Extract the (X, Y) coordinate from the center of the cell holding the provided text.  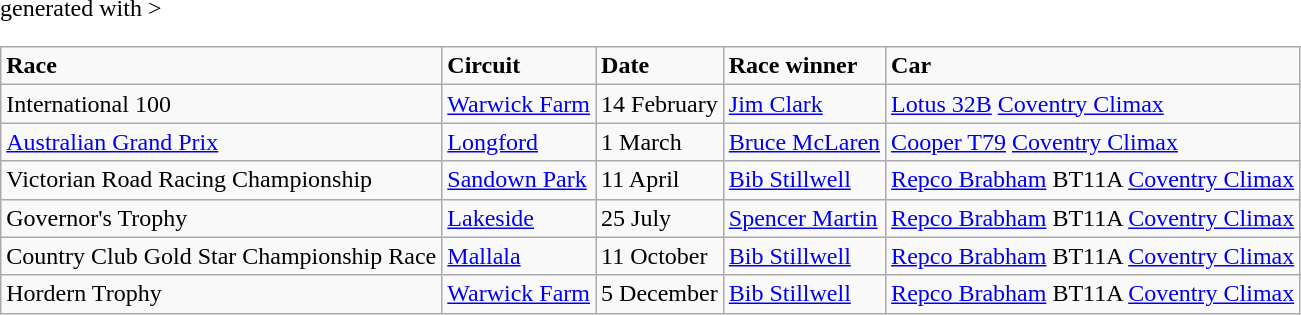
1 March (660, 142)
International 100 (222, 104)
Race (222, 66)
Victorian Road Racing Championship (222, 180)
Date (660, 66)
Lotus 32B Coventry Climax (1093, 104)
Sandown Park (519, 180)
Car (1093, 66)
Lakeside (519, 218)
Longford (519, 142)
Jim Clark (804, 104)
14 February (660, 104)
Hordern Trophy (222, 294)
Governor's Trophy (222, 218)
Cooper T79 Coventry Climax (1093, 142)
5 December (660, 294)
Circuit (519, 66)
Country Club Gold Star Championship Race (222, 256)
Spencer Martin (804, 218)
Race winner (804, 66)
25 July (660, 218)
Mallala (519, 256)
Australian Grand Prix (222, 142)
11 April (660, 180)
Bruce McLaren (804, 142)
11 October (660, 256)
